Output the [x, y] coordinate of the center of the cell containing the given text.  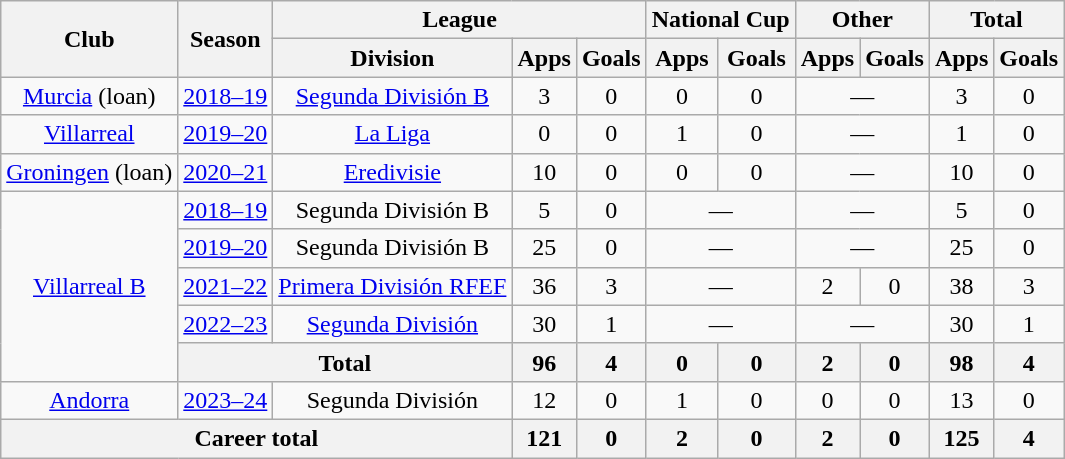
38 [961, 286]
Club [90, 39]
36 [544, 286]
2023–24 [226, 400]
Career total [256, 438]
2022–23 [226, 324]
Division [392, 58]
Andorra [90, 400]
125 [961, 438]
Groningen (loan) [90, 172]
Other [862, 20]
Villarreal [90, 134]
Villarreal B [90, 286]
La Liga [392, 134]
13 [961, 400]
2021–22 [226, 286]
Primera División RFEF [392, 286]
2020–21 [226, 172]
96 [544, 362]
98 [961, 362]
121 [544, 438]
Eredivisie [392, 172]
Season [226, 39]
National Cup [720, 20]
Murcia (loan) [90, 96]
League [460, 20]
12 [544, 400]
